From the cell containing the given text, extract its center point as [x, y] coordinate. 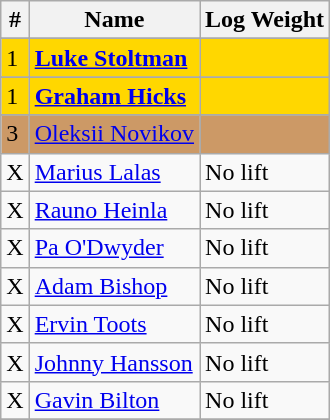
Graham Hicks [114, 96]
Rauno Heinla [114, 210]
Log Weight [265, 20]
Johnny Hansson [114, 362]
3 [15, 134]
Gavin Bilton [114, 400]
# [15, 20]
Oleksii Novikov [114, 134]
Name [114, 20]
Pa O'Dwyder [114, 248]
Adam Bishop [114, 286]
Ervin Toots [114, 324]
Marius Lalas [114, 172]
Luke Stoltman [114, 58]
